Extract the (x, y) coordinate from the center of the cell holding the provided text.  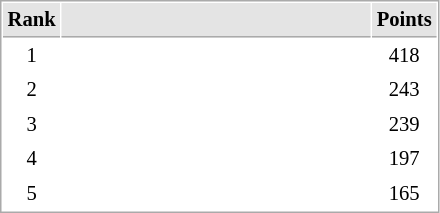
Points (404, 20)
5 (32, 194)
197 (404, 158)
239 (404, 124)
165 (404, 194)
418 (404, 56)
243 (404, 90)
2 (32, 90)
Rank (32, 20)
3 (32, 124)
1 (32, 56)
4 (32, 158)
